Scan for the cell matching the given text and deliver its [x, y] coordinate at center. 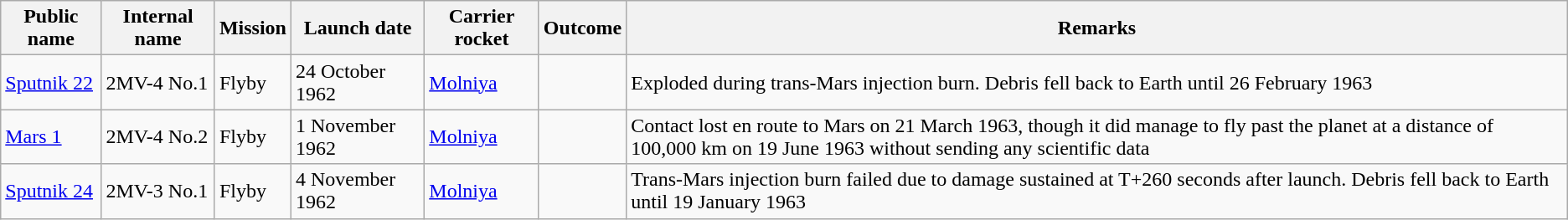
Trans-Mars injection burn failed due to damage sustained at T+260 seconds after launch. Debris fell back to Earth until 19 January 1963 [1097, 191]
Outcome [582, 28]
1 November 1962 [357, 137]
2MV-4 No.1 [158, 82]
Remarks [1097, 28]
Exploded during trans-Mars injection burn. Debris fell back to Earth until 26 February 1963 [1097, 82]
Public name [51, 28]
2MV-3 No.1 [158, 191]
Launch date [357, 28]
Sputnik 24 [51, 191]
Mars 1 [51, 137]
Sputnik 22 [51, 82]
Internal name [158, 28]
Carrier rocket [482, 28]
2MV-4 No.2 [158, 137]
4 November 1962 [357, 191]
24 October 1962 [357, 82]
Mission [253, 28]
